Extract the [x, y] coordinate from the center of the cell holding the provided text.  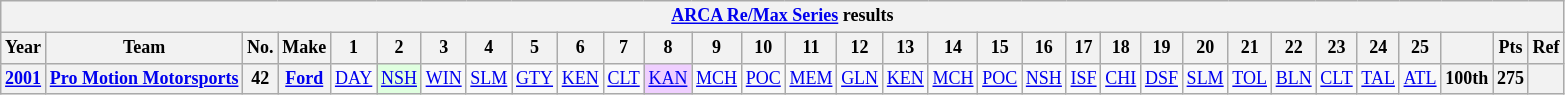
11 [811, 48]
16 [1044, 48]
19 [1162, 48]
No. [260, 48]
Ref [1546, 48]
3 [444, 48]
TOL [1250, 78]
8 [668, 48]
9 [717, 48]
ISF [1084, 78]
CHI [1121, 78]
1 [354, 48]
Ford [304, 78]
100th [1467, 78]
WIN [444, 78]
7 [624, 48]
14 [953, 48]
2001 [24, 78]
24 [1378, 48]
17 [1084, 48]
DAY [354, 78]
5 [535, 48]
Pts [1511, 48]
GTY [535, 78]
Year [24, 48]
13 [905, 48]
42 [260, 78]
6 [580, 48]
275 [1511, 78]
23 [1336, 48]
Team [144, 48]
ARCA Re/Max Series results [782, 16]
18 [1121, 48]
MEM [811, 78]
15 [1000, 48]
KAN [668, 78]
22 [1294, 48]
DSF [1162, 78]
2 [400, 48]
20 [1205, 48]
Make [304, 48]
25 [1420, 48]
10 [763, 48]
ATL [1420, 78]
21 [1250, 48]
GLN [860, 78]
12 [860, 48]
Pro Motion Motorsports [144, 78]
BLN [1294, 78]
TAL [1378, 78]
4 [489, 48]
